Scan for the cell matching the given text and deliver its [x, y] coordinate at center. 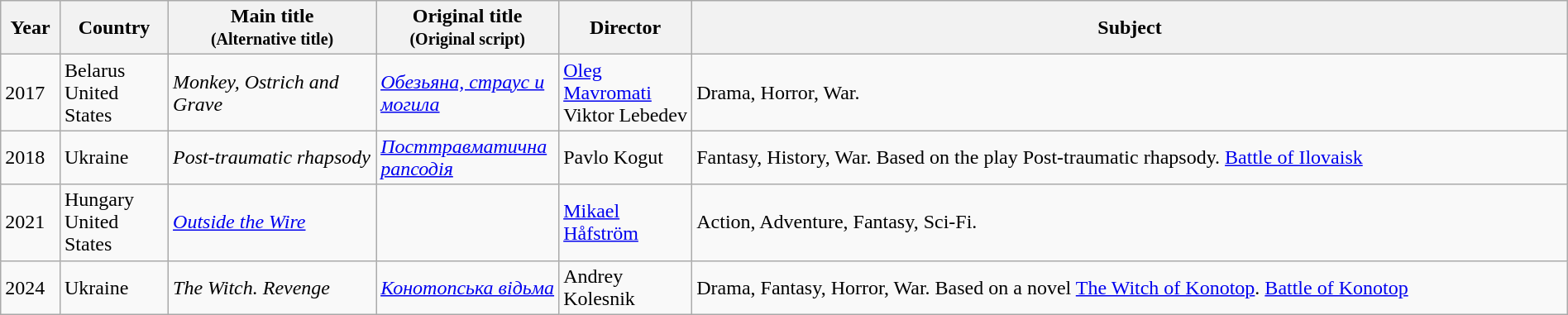
Year [31, 28]
Country [114, 28]
Drama, Horror, War. [1130, 93]
Fantasy, History, War. Based on the play Post-traumatic rhapsody. Battle of Ilovaisk [1130, 157]
The Witch. Revenge [273, 288]
2018 [31, 157]
Monkey, Ostrich and Grave [273, 93]
Oleg MavromatiViktor Lebedev [625, 93]
BelarusUnited States [114, 93]
HungaryUnited States [114, 222]
Action, Adventure, Fantasy, Sci-Fi. [1130, 222]
Mikael Håfström [625, 222]
Конотопська відьма [468, 288]
Subject [1130, 28]
Andrey Kolesnik [625, 288]
2024 [31, 288]
Main title(Alternative title) [273, 28]
2021 [31, 222]
Pavlo Kogut [625, 157]
Post-traumatic rhapsody [273, 157]
Посттравматична рапсодія [468, 157]
Drama, Fantasy, Horror, War. Based on a novel The Witch of Konotop. Battle of Konotop [1130, 288]
Original title(Original script) [468, 28]
Обезьяна, страус и могила [468, 93]
2017 [31, 93]
Outside the Wire [273, 222]
Director [625, 28]
